Search for the cell housing the specified text and yield its [x, y] center coordinate. 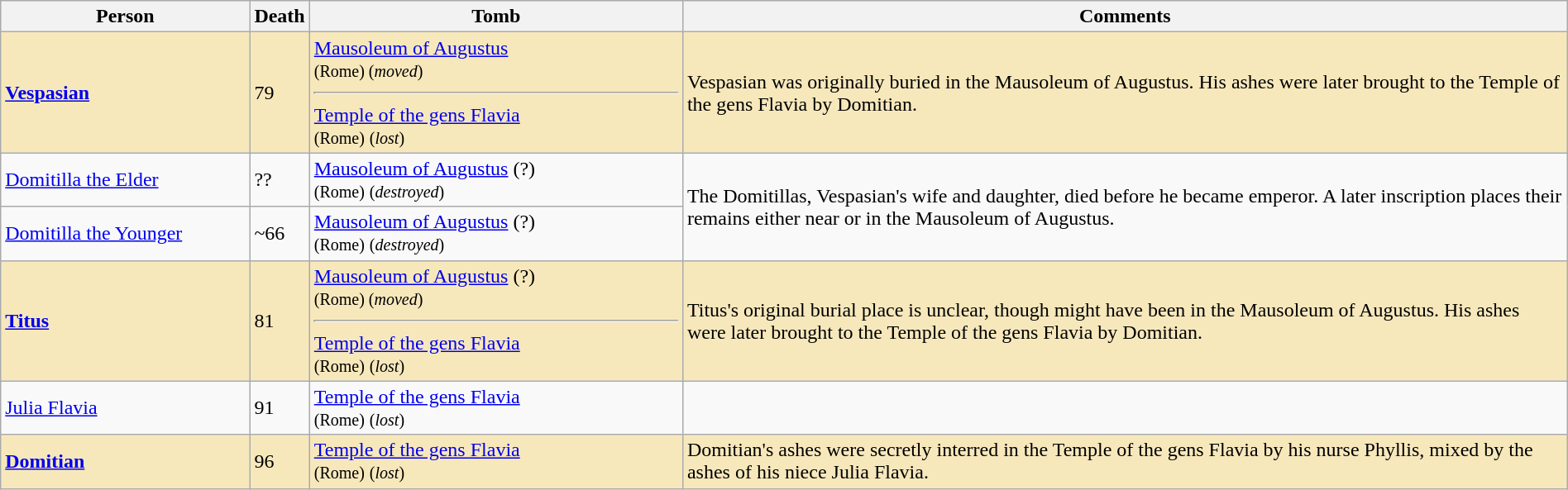
Vespasian was originally buried in the Mausoleum of Augustus. His ashes were later brought to the Temple of the gens Flavia by Domitian. [1125, 93]
Tomb [496, 17]
Domitian [126, 461]
?? [280, 180]
Vespasian [126, 93]
Mausoleum of Augustus (?)(Rome) (moved)Temple of the gens Flavia(Rome) (lost) [496, 321]
Domitilla the Elder [126, 180]
Julia Flavia [126, 408]
Titus [126, 321]
81 [280, 321]
79 [280, 93]
Domitian's ashes were secretly interred in the Temple of the gens Flavia by his nurse Phyllis, mixed by the ashes of his niece Julia Flavia. [1125, 461]
Domitilla the Younger [126, 233]
96 [280, 461]
Comments [1125, 17]
~66 [280, 233]
Person [126, 17]
91 [280, 408]
Mausoleum of Augustus(Rome) (moved)Temple of the gens Flavia(Rome) (lost) [496, 93]
Death [280, 17]
